Pinpoint the cell where the given text exists, returning its (X, Y) midpoint coordinate. 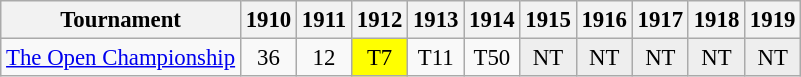
1911 (324, 20)
1915 (548, 20)
Tournament (121, 20)
T7 (379, 58)
1914 (492, 20)
T11 (436, 58)
1913 (436, 20)
1919 (773, 20)
1917 (660, 20)
1912 (379, 20)
1916 (604, 20)
12 (324, 58)
T50 (492, 58)
36 (268, 58)
1918 (716, 20)
The Open Championship (121, 58)
1910 (268, 20)
